For the text-containing cell, return its midpoint in (X, Y) coordinate format. 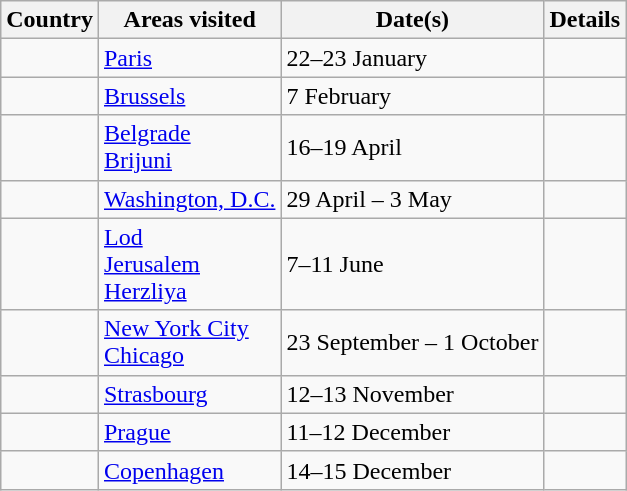
Washington, D.C. (189, 199)
New York CityChicago (189, 342)
22–23 January (412, 58)
16–19 April (412, 148)
11–12 December (412, 432)
Paris (189, 58)
Strasbourg (189, 394)
7 February (412, 96)
12–13 November (412, 394)
29 April – 3 May (412, 199)
Areas visited (189, 20)
Details (585, 20)
Copenhagen (189, 470)
Prague (189, 432)
Date(s) (412, 20)
14–15 December (412, 470)
LodJerusalemHerzliya (189, 264)
Country (50, 20)
23 September – 1 October (412, 342)
Brussels (189, 96)
7–11 June (412, 264)
BelgradeBrijuni (189, 148)
